Determine the [x, y] coordinate at the center of the cell enclosing the given text.  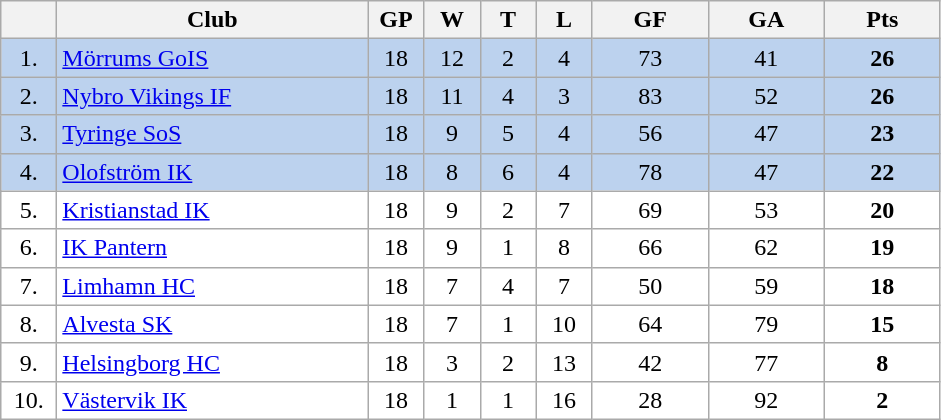
53 [766, 210]
42 [650, 362]
78 [650, 172]
50 [650, 286]
10. [29, 400]
Västervik IK [212, 400]
62 [766, 248]
10 [564, 324]
8. [29, 324]
77 [766, 362]
11 [452, 96]
Helsingborg HC [212, 362]
W [452, 20]
Tyringe SoS [212, 134]
79 [766, 324]
66 [650, 248]
23 [882, 134]
3. [29, 134]
1. [29, 58]
Alvesta SK [212, 324]
2. [29, 96]
83 [650, 96]
52 [766, 96]
28 [650, 400]
20 [882, 210]
64 [650, 324]
Olofström IK [212, 172]
GP [396, 20]
73 [650, 58]
41 [766, 58]
59 [766, 286]
L [564, 20]
9. [29, 362]
T [508, 20]
6. [29, 248]
15 [882, 324]
69 [650, 210]
Limhamn HC [212, 286]
12 [452, 58]
Nybro Vikings IF [212, 96]
Club [212, 20]
IK Pantern [212, 248]
GF [650, 20]
Kristianstad IK [212, 210]
4. [29, 172]
GA [766, 20]
5 [508, 134]
92 [766, 400]
56 [650, 134]
22 [882, 172]
13 [564, 362]
5. [29, 210]
7. [29, 286]
19 [882, 248]
16 [564, 400]
Mörrums GoIS [212, 58]
Pts [882, 20]
6 [508, 172]
